From the cell containing the given text, extract its center point as [X, Y] coordinate. 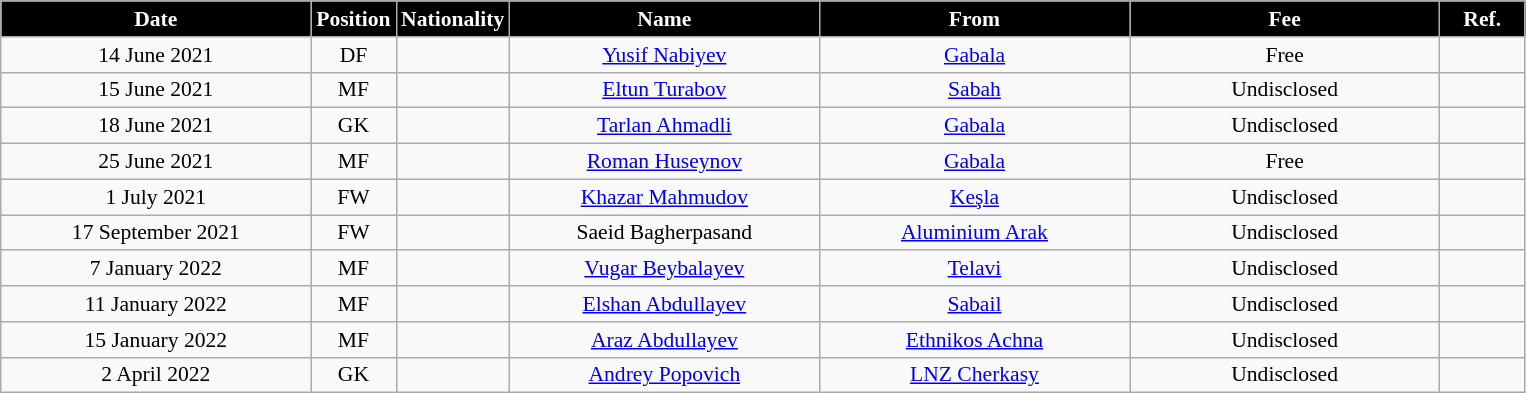
Andrey Popovich [664, 375]
14 June 2021 [156, 55]
7 January 2022 [156, 269]
1 July 2021 [156, 197]
From [974, 19]
Ref. [1482, 19]
Sabah [974, 90]
18 June 2021 [156, 126]
Name [664, 19]
DF [354, 55]
Fee [1285, 19]
17 September 2021 [156, 233]
Araz Abdullayev [664, 340]
Aluminium Arak [974, 233]
25 June 2021 [156, 162]
Position [354, 19]
Vugar Beybalayev [664, 269]
Yusif Nabiyev [664, 55]
LNZ Cherkasy [974, 375]
Tarlan Ahmadli [664, 126]
15 June 2021 [156, 90]
Saeid Bagherpasand [664, 233]
Date [156, 19]
Sabail [974, 304]
Nationality [452, 19]
Eltun Turabov [664, 90]
Keşla [974, 197]
Telavi [974, 269]
Khazar Mahmudov [664, 197]
Ethnikos Achna [974, 340]
Elshan Abdullayev [664, 304]
Roman Huseynov [664, 162]
15 January 2022 [156, 340]
2 April 2022 [156, 375]
11 January 2022 [156, 304]
